Locate the cell with the specified text and output its [x, y] center coordinate. 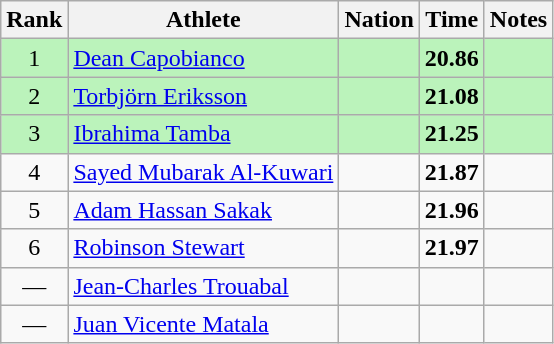
Juan Vicente Matala [204, 324]
Sayed Mubarak Al-Kuwari [204, 172]
Athlete [204, 20]
Adam Hassan Sakak [204, 210]
1 [34, 58]
Nation [379, 20]
Dean Capobianco [204, 58]
4 [34, 172]
2 [34, 96]
20.86 [452, 58]
6 [34, 248]
Notes [518, 20]
21.08 [452, 96]
Jean-Charles Trouabal [204, 286]
21.96 [452, 210]
21.97 [452, 248]
21.87 [452, 172]
Torbjörn Eriksson [204, 96]
5 [34, 210]
3 [34, 134]
21.25 [452, 134]
Rank [34, 20]
Ibrahima Tamba [204, 134]
Robinson Stewart [204, 248]
Time [452, 20]
